Identify which cell holds the provided text, then report its (X, Y) central coordinate. 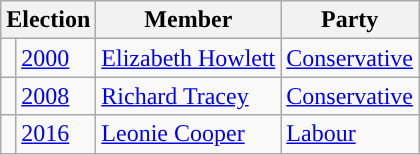
Party (350, 20)
2016 (56, 134)
2000 (56, 58)
Election (48, 20)
Leonie Cooper (188, 134)
Member (188, 20)
2008 (56, 96)
Elizabeth Howlett (188, 58)
Labour (350, 134)
Richard Tracey (188, 96)
